Determine the (X, Y) coordinate at the center of the cell enclosing the given text.  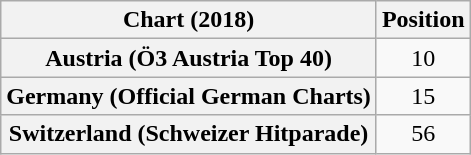
Chart (2018) (189, 20)
15 (423, 96)
Position (423, 20)
Switzerland (Schweizer Hitparade) (189, 134)
Germany (Official German Charts) (189, 96)
56 (423, 134)
10 (423, 58)
Austria (Ö3 Austria Top 40) (189, 58)
